Determine the (x, y) coordinate at the center of the cell enclosing the given text.  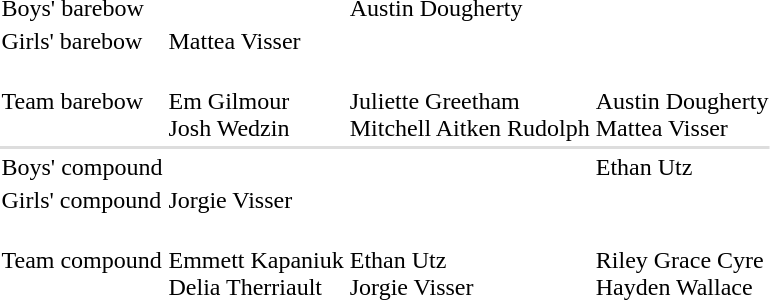
Team barebow (82, 101)
Ethan Utz (682, 167)
Austin DoughertyMattea Visser (682, 101)
Girls' compound (82, 200)
Boys' compound (82, 167)
Juliette GreethamMitchell Aitken Rudolph (470, 101)
Girls' barebow (82, 41)
Jorgie Visser (256, 200)
Em GilmourJosh Wedzin (256, 101)
Mattea Visser (256, 41)
